Return the (x, y) coordinate for the center point of the cell that contains the specified text.  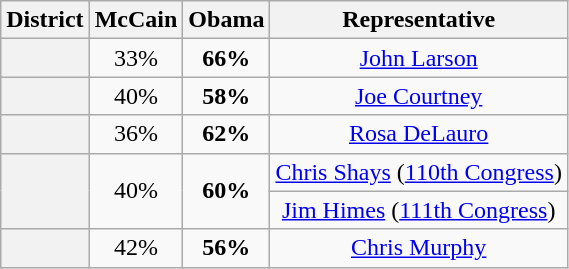
Chris Shays (110th Congress) (419, 172)
McCain (136, 20)
60% (226, 191)
Joe Courtney (419, 96)
36% (136, 134)
56% (226, 248)
62% (226, 134)
58% (226, 96)
Representative (419, 20)
Obama (226, 20)
John Larson (419, 58)
Rosa DeLauro (419, 134)
66% (226, 58)
Jim Himes (111th Congress) (419, 210)
42% (136, 248)
Chris Murphy (419, 248)
33% (136, 58)
District (45, 20)
